Output the (X, Y) coordinate of the center of the cell containing the given text.  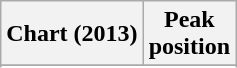
Peakposition (189, 34)
Chart (2013) (72, 34)
